Return the (X, Y) coordinate for the center point of the cell that contains the specified text.  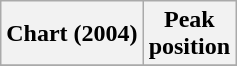
Chart (2004) (72, 34)
Peakposition (189, 34)
